Provide the [X, Y] coordinate of the cell's center where the given text is located.  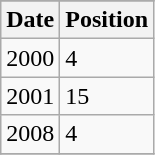
Position [107, 20]
2008 [30, 134]
Date [30, 20]
15 [107, 96]
2001 [30, 96]
2000 [30, 58]
